Search for the cell housing the specified text and yield its [X, Y] center coordinate. 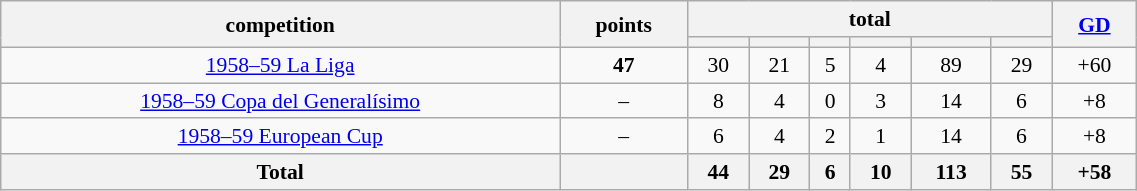
2 [830, 136]
89 [951, 65]
8 [718, 101]
10 [880, 172]
44 [718, 172]
5 [830, 65]
55 [1022, 172]
+60 [1094, 65]
1 [880, 136]
30 [718, 65]
1958–59 European Cup [280, 136]
competition [280, 24]
3 [880, 101]
points [624, 24]
47 [624, 65]
1958–59 Copa del Generalísimo [280, 101]
GD [1094, 24]
total [870, 19]
1958–59 La Liga [280, 65]
+58 [1094, 172]
113 [951, 172]
Total [280, 172]
0 [830, 101]
21 [780, 65]
